Locate the cell with the specified text and output its (x, y) center coordinate. 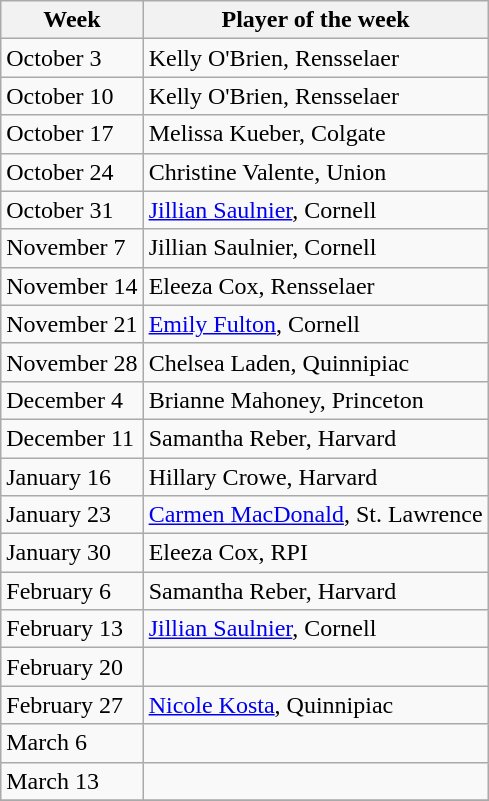
Carmen MacDonald, St. Lawrence (316, 515)
February 20 (72, 667)
October 31 (72, 210)
Eleeza Cox, RPI (316, 553)
March 13 (72, 781)
Emily Fulton, Cornell (316, 324)
January 16 (72, 477)
November 14 (72, 286)
March 6 (72, 743)
February 27 (72, 705)
October 3 (72, 58)
October 17 (72, 134)
February 6 (72, 591)
Christine Valente, Union (316, 172)
Brianne Mahoney, Princeton (316, 400)
October 10 (72, 96)
November 28 (72, 362)
December 4 (72, 400)
January 30 (72, 553)
Eleeza Cox, Rensselaer (316, 286)
Hillary Crowe, Harvard (316, 477)
December 11 (72, 438)
November 7 (72, 248)
Player of the week (316, 20)
January 23 (72, 515)
November 21 (72, 324)
Week (72, 20)
Chelsea Laden, Quinnipiac (316, 362)
Melissa Kueber, Colgate (316, 134)
Nicole Kosta, Quinnipiac (316, 705)
October 24 (72, 172)
February 13 (72, 629)
